Return (X, Y) of the center of cell containing provided text 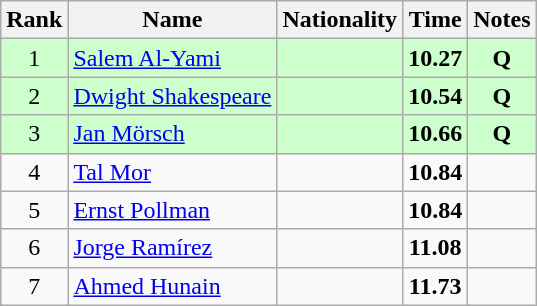
Jan Mörsch (172, 134)
Name (172, 20)
1 (34, 58)
Dwight Shakespeare (172, 96)
Jorge Ramírez (172, 248)
2 (34, 96)
10.66 (436, 134)
Ahmed Hunain (172, 286)
5 (34, 210)
Nationality (340, 20)
Salem Al-Yami (172, 58)
Ernst Pollman (172, 210)
11.73 (436, 286)
10.27 (436, 58)
4 (34, 172)
6 (34, 248)
11.08 (436, 248)
10.54 (436, 96)
Notes (502, 20)
7 (34, 286)
Tal Mor (172, 172)
Time (436, 20)
Rank (34, 20)
3 (34, 134)
